From the cell containing the given text, extract its center point as [x, y] coordinate. 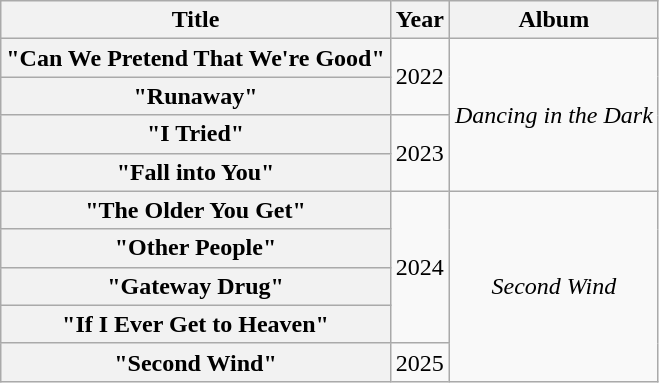
"Can We Pretend That We're Good" [196, 58]
"Gateway Drug" [196, 286]
"I Tried" [196, 134]
Second Wind [554, 286]
Album [554, 20]
2025 [420, 362]
Year [420, 20]
"If I Ever Get to Heaven" [196, 324]
"Runaway" [196, 96]
2022 [420, 77]
2024 [420, 267]
Title [196, 20]
"Fall into You" [196, 172]
"Other People" [196, 248]
Dancing in the Dark [554, 115]
"The Older You Get" [196, 210]
"Second Wind" [196, 362]
2023 [420, 153]
